From the cell containing the given text, extract its center point as (x, y) coordinate. 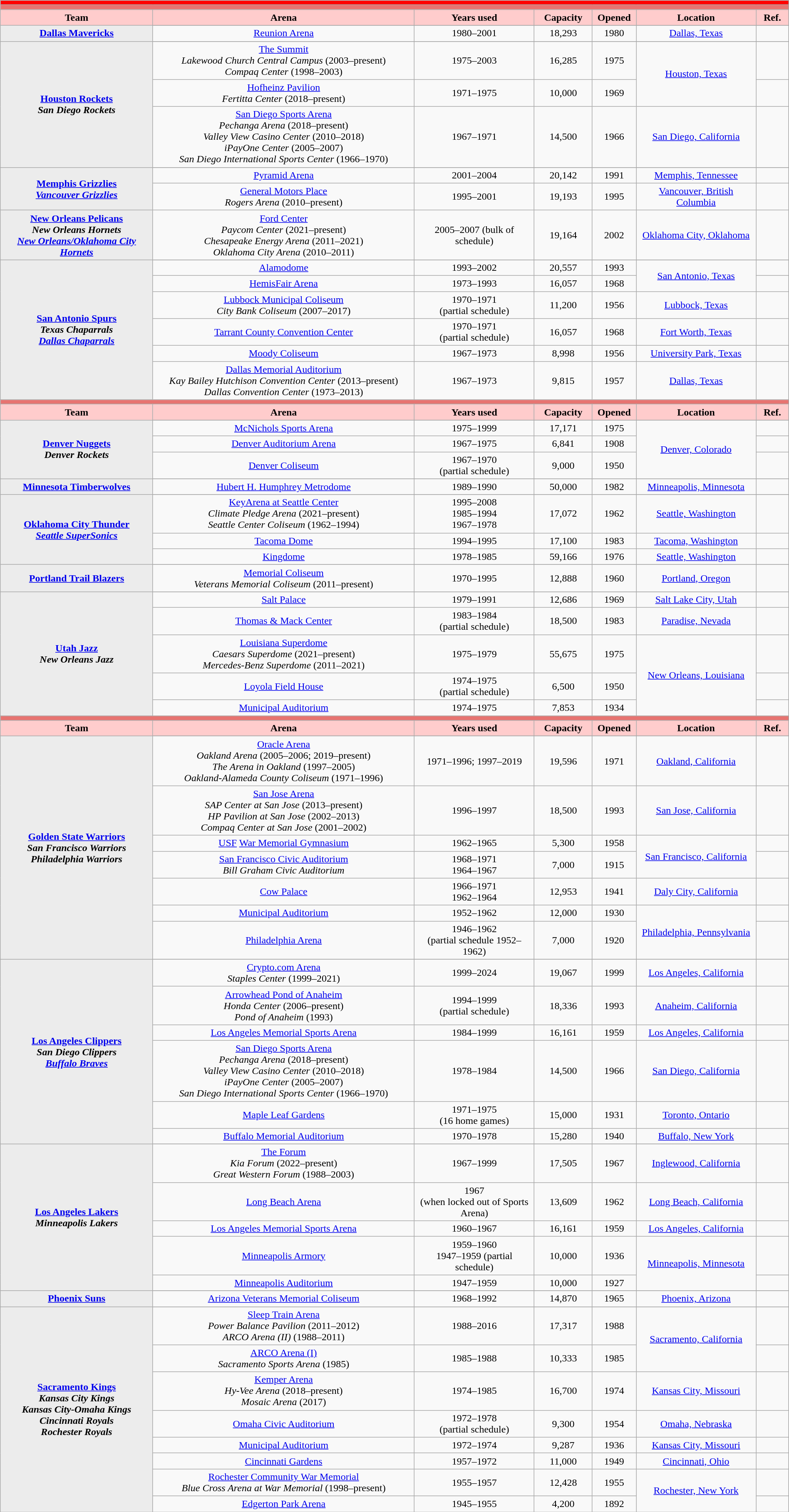
1960 (614, 578)
Buffalo Memorial Auditorium (283, 1136)
Cincinnati Gardens (283, 1461)
Los Angeles LakersMinneapolis Lakers (77, 1218)
Oklahoma City ThunderSeattle SuperSonics (77, 530)
Cow Palace (283, 892)
HemisFair Arena (283, 283)
12,428 (563, 1482)
1995 (614, 196)
Minnesota Timberwolves (77, 487)
2001–2004 (474, 175)
12,888 (563, 578)
1979–1991 (474, 599)
Salt Lake City, Utah (696, 599)
19,164 (563, 235)
1966–19711962–1964 (474, 892)
1995–2001 (474, 196)
15,280 (563, 1136)
Anaheim, California (696, 1005)
Memphis GrizzliesVancouver Grizzlies (77, 189)
1978–1984 (474, 1071)
Toronto, Ontario (696, 1115)
Pyramid Arena (283, 175)
2005–2007 (bulk of schedule) (474, 235)
1988 (614, 1326)
Minneapolis Armory (283, 1256)
Omaha, Nebraska (696, 1423)
1957 (614, 381)
17,171 (563, 428)
1892 (614, 1504)
Golden State WarriorsSan Francisco WarriorsPhiladelphia Warriors (77, 848)
1967 (614, 1163)
1968–19711964–1967 (474, 864)
1978–1985 (474, 557)
Tacoma, Washington (696, 541)
2002 (614, 235)
1983–1984(partial schedule) (474, 621)
13,609 (563, 1202)
San Antonio SpursTexas ChaparralsDallas Chaparrals (77, 329)
Dallas Mavericks (77, 33)
Moody Coliseum (283, 354)
New Orleans PelicansNew Orleans HornetsNew Orleans/Oklahoma City Hornets (77, 235)
Edgerton Park Arena (283, 1504)
Vancouver, British Columbia (696, 196)
1988–2016 (474, 1326)
17,072 (563, 514)
1934 (614, 708)
Omaha Civic Auditorium (283, 1423)
The SummitLakewood Church Central Campus (2003–present)Compaq Center (1998–2003) (283, 60)
1955–1957 (474, 1482)
Utah JazzNew Orleans Jazz (77, 653)
Cincinnati, Ohio (696, 1461)
Salt Palace (283, 599)
1975–1979 (474, 654)
Dallas Memorial AuditoriumKay Bailey Hutchison Convention Center (2013–present)Dallas Convention Center (1973–2013) (283, 381)
1947–1959 (474, 1283)
Rochester Community War MemorialBlue Cross Arena at War Memorial (1998–present) (283, 1482)
Tacoma Dome (283, 541)
1973–1993 (474, 283)
1945–1955 (474, 1504)
1991 (614, 175)
1984–1999 (474, 1032)
1965 (614, 1299)
1970–1978 (474, 1136)
Ford CenterPaycom Center (2021–present)Chesapeake Energy Arena (2011–2021)Oklahoma City Arena (2010–2011) (283, 235)
1970–1995 (474, 578)
1967–1970(partial schedule) (474, 465)
Louisiana SuperdomeCaesars Superdome (2021–present)Mercedes-Benz Superdome (2011–2021) (283, 654)
1999–2024 (474, 973)
1993–2002 (474, 267)
Paradise, Nevada (696, 621)
9,000 (563, 465)
17,317 (563, 1326)
Kemper ArenaHy-Vee Arena (2018–present)Mosaic Arena (2017) (283, 1391)
The ForumKia Forum (2022–present)Great Western Forum (1988–2003) (283, 1163)
1974 (614, 1391)
Loyola Field House (283, 686)
1985 (614, 1359)
19,596 (563, 761)
12,000 (563, 913)
1971–1975 (474, 93)
20,557 (563, 267)
San Jose ArenaSAP Center at San Jose (2013–present)HP Pavilion at San Jose (2002–2013)Compaq Center at San Jose (2001–2002) (283, 810)
1967–1971 (474, 137)
1949 (614, 1461)
Inglewood, California (696, 1163)
1967–1999 (474, 1163)
Oakland, California (696, 761)
Sleep Train ArenaPower Balance Pavilion (2011–2012)ARCO Arena (II) (1988–2011) (283, 1326)
16,285 (563, 60)
9,287 (563, 1445)
11,000 (563, 1461)
1976 (614, 557)
1982 (614, 487)
1972–1978(partial schedule) (474, 1423)
1958 (614, 843)
Kingdome (283, 557)
University Park, Texas (696, 354)
6,841 (563, 444)
ARCO Arena (I)Sacramento Sports Arena (1985) (283, 1359)
San Jose, California (696, 810)
Buffalo, New York (696, 1136)
12,686 (563, 599)
18,336 (563, 1005)
1962–1965 (474, 843)
Arrowhead Pond of AnaheimHonda Center (2006–present)Pond of Anaheim (1993) (283, 1005)
Hubert H. Humphrey Metrodome (283, 487)
1971–1975(16 home games) (474, 1115)
1915 (614, 864)
1974–1975(partial schedule) (474, 686)
Maple Leaf Gardens (283, 1115)
1940 (614, 1136)
1974–1985 (474, 1391)
1955 (614, 1482)
Reunion Arena (283, 33)
Thomas & Mack Center (283, 621)
1968–1992 (474, 1299)
14,870 (563, 1299)
1957–1972 (474, 1461)
Rochester, New York (696, 1490)
5,300 (563, 843)
12,953 (563, 892)
Alamodome (283, 267)
1974–1975 (474, 708)
Oklahoma City, Oklahoma (696, 235)
San Francisco Civic AuditoriumBill Graham Civic Auditorium (283, 864)
17,100 (563, 541)
1927 (614, 1283)
1971–1996; 1997–2019 (474, 761)
17,505 (563, 1163)
18,293 (563, 33)
Portland Trail Blazers (77, 578)
16,700 (563, 1391)
1999 (614, 973)
Memorial ColiseumVeterans Memorial Coliseum (2011–present) (283, 578)
Sacramento, California (696, 1339)
Long Beach Arena (283, 1202)
Houston RocketsSan Diego Rockets (77, 104)
1941 (614, 892)
Arizona Veterans Memorial Coliseum (283, 1299)
9,300 (563, 1423)
McNichols Sports Arena (283, 428)
1995–20081985–19941967–1978 (474, 514)
Daly City, California (696, 892)
1971 (614, 761)
Lubbock, Texas (696, 304)
1972–1974 (474, 1445)
Portland, Oregon (696, 578)
59,166 (563, 557)
1980 (614, 33)
4,200 (563, 1504)
1994–1995 (474, 541)
1954 (614, 1423)
10,333 (563, 1359)
Denver Coliseum (283, 465)
Hofheinz PavilionFertitta Center (2018–present) (283, 93)
19,067 (563, 973)
San Antonio, Texas (696, 275)
1952–1962 (474, 913)
8,998 (563, 354)
Philadelphia Arena (283, 940)
1996–1997 (474, 810)
Minneapolis Auditorium (283, 1283)
Oracle ArenaOakland Arena (2005–2006; 2019–present)The Arena in Oakland (1997–2005)Oakland-Alameda County Coliseum (1971–1996) (283, 761)
1959–19601947–1959 (partial schedule) (474, 1256)
Crypto.com ArenaStaples Center (1999–2021) (283, 973)
1975–1999 (474, 428)
Tarrant County Convention Center (283, 332)
Sacramento KingsKansas City KingsKansas City-Omaha KingsCincinnati RoyalsRochester Royals (77, 1409)
55,675 (563, 654)
19,193 (563, 196)
Philadelphia, Pennsylvania (696, 932)
1960–1967 (474, 1229)
New Orleans, Louisiana (696, 676)
50,000 (563, 487)
1908 (614, 444)
Houston, Texas (696, 74)
USF War Memorial Gymnasium (283, 843)
1985–1988 (474, 1359)
6,500 (563, 686)
Phoenix Suns (77, 1299)
Lubbock Municipal ColiseumCity Bank Coliseum (2007–2017) (283, 304)
15,000 (563, 1115)
11,200 (563, 304)
7,853 (563, 708)
Denver NuggetsDenver Rockets (77, 449)
1994–1999(partial schedule) (474, 1005)
20,142 (563, 175)
1946–1962(partial schedule 1952–1962) (474, 940)
General Motors PlaceRogers Arena (2010–present) (283, 196)
Los Angeles ClippersSan Diego ClippersBuffalo Braves (77, 1052)
9,815 (563, 381)
1989–1990 (474, 487)
1931 (614, 1115)
1967–1975 (474, 444)
Denver, Colorado (696, 449)
KeyArena at Seattle CenterClimate Pledge Arena (2021–present)Seattle Center Coliseum (1962–1994) (283, 514)
Long Beach, California (696, 1202)
1967(when locked out of Sports Arena) (474, 1202)
1980–2001 (474, 33)
1930 (614, 913)
1920 (614, 940)
Phoenix, Arizona (696, 1299)
San Francisco, California (696, 857)
1975–2003 (474, 60)
Denver Auditorium Arena (283, 444)
Memphis, Tennessee (696, 175)
Fort Worth, Texas (696, 332)
